Return the [X, Y] coordinate for the center point of the cell that contains the specified text.  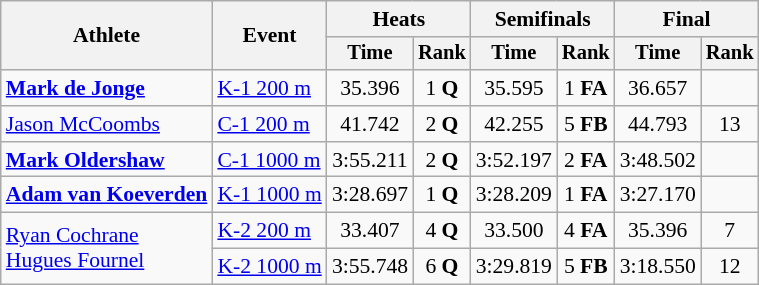
3:29.819 [514, 267]
Adam van Koeverden [107, 195]
Event [269, 36]
4 FA [586, 231]
K-1 1000 m [269, 195]
42.255 [514, 124]
4 Q [442, 231]
44.793 [658, 124]
C-1 200 m [269, 124]
3:28.209 [514, 195]
2 FA [586, 160]
Heats [399, 19]
3:48.502 [658, 160]
3:55.748 [370, 267]
Semifinals [543, 19]
35.595 [514, 88]
3:28.697 [370, 195]
Athlete [107, 36]
7 [730, 231]
Mark Oldershaw [107, 160]
K-1 200 m [269, 88]
33.407 [370, 231]
3:27.170 [658, 195]
3:55.211 [370, 160]
Mark de Jonge [107, 88]
Final [687, 19]
K-2 200 m [269, 231]
6 Q [442, 267]
13 [730, 124]
3:52.197 [514, 160]
Jason McCoombs [107, 124]
12 [730, 267]
K-2 1000 m [269, 267]
C-1 1000 m [269, 160]
Ryan CochraneHugues Fournel [107, 248]
3:18.550 [658, 267]
33.500 [514, 231]
36.657 [658, 88]
41.742 [370, 124]
